Provide the (x, y) coordinate of the cell's center where the given text is located.  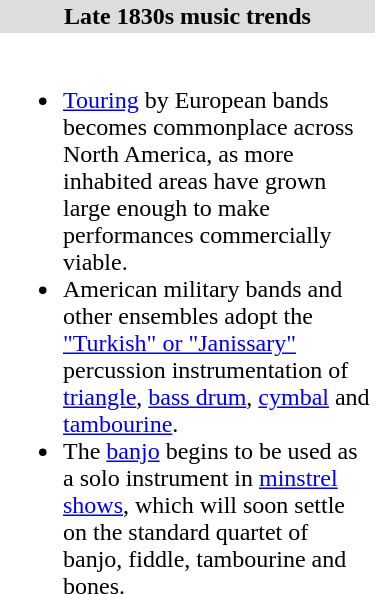
Late 1830s music trends (188, 16)
